Return (x, y) of the center of cell containing provided text 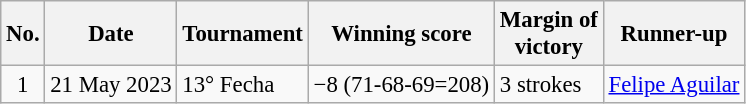
3 strokes (550, 85)
Margin ofvictory (550, 34)
Felipe Aguilar (674, 85)
Winning score (401, 34)
1 (23, 85)
Runner-up (674, 34)
No. (23, 34)
−8 (71-68-69=208) (401, 85)
13° Fecha (242, 85)
Date (111, 34)
21 May 2023 (111, 85)
Tournament (242, 34)
